Scan for the cell matching the given text and deliver its [x, y] coordinate at center. 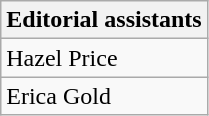
Hazel Price [104, 58]
Editorial assistants [104, 20]
Erica Gold [104, 96]
